Detect which cell encompasses the target text, then output its [x, y] center coordinate. 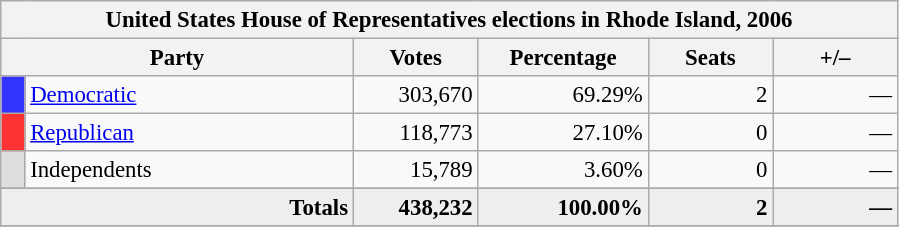
Democratic [189, 95]
438,232 [416, 208]
100.00% [563, 208]
Totals [178, 208]
303,670 [416, 95]
118,773 [416, 133]
Party [178, 58]
15,789 [416, 170]
Votes [416, 58]
69.29% [563, 95]
+/– [836, 58]
Seats [710, 58]
3.60% [563, 170]
Republican [189, 133]
Percentage [563, 58]
27.10% [563, 133]
Independents [189, 170]
United States House of Representatives elections in Rhode Island, 2006 [450, 20]
